Identify which cell holds the provided text, then report its [X, Y] central coordinate. 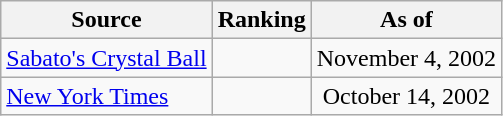
New York Times [106, 96]
Ranking [262, 20]
Sabato's Crystal Ball [106, 58]
Source [106, 20]
November 4, 2002 [406, 58]
As of [406, 20]
October 14, 2002 [406, 96]
